From the cell containing the given text, extract its center point as [x, y] coordinate. 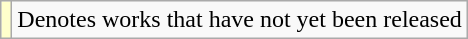
Denotes works that have not yet been released [240, 20]
